Determine the [x, y] coordinate at the center of the cell enclosing the given text.  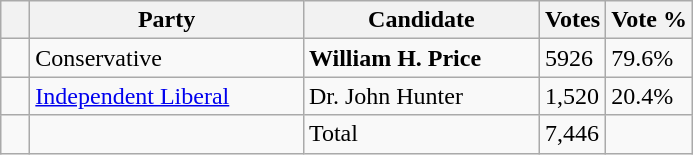
5926 [572, 58]
William H. Price [421, 58]
Votes [572, 20]
79.6% [650, 58]
1,520 [572, 96]
Independent Liberal [167, 96]
Dr. John Hunter [421, 96]
Candidate [421, 20]
Party [167, 20]
Vote % [650, 20]
7,446 [572, 134]
Total [421, 134]
20.4% [650, 96]
Conservative [167, 58]
